Detect which cell encompasses the target text, then output its (x, y) center coordinate. 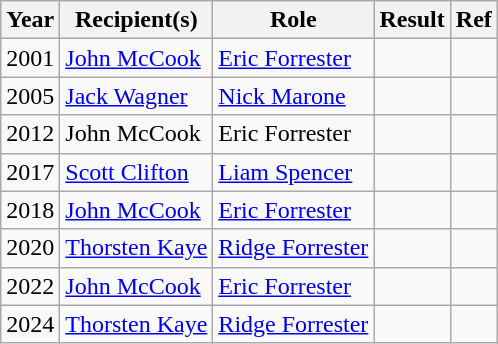
Result (412, 20)
Year (30, 20)
Jack Wagner (136, 96)
Liam Spencer (294, 172)
2017 (30, 172)
Role (294, 20)
2018 (30, 210)
2020 (30, 248)
Ref (474, 20)
2001 (30, 58)
Recipient(s) (136, 20)
Nick Marone (294, 96)
2022 (30, 286)
2024 (30, 324)
Scott Clifton (136, 172)
2005 (30, 96)
2012 (30, 134)
